Find where the given text appears and provide that cell's center as [x, y] coordinate. 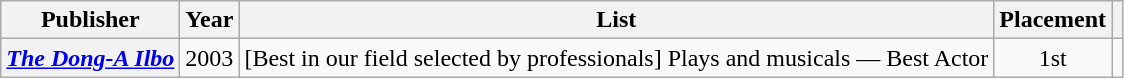
[Best in our field selected by professionals] Plays and musicals — Best Actor [616, 58]
List [616, 20]
Publisher [90, 20]
The Dong-A Ilbo [90, 58]
Placement [1053, 20]
Year [210, 20]
2003 [210, 58]
1st [1053, 58]
